Provide the (x, y) coordinate of the cell's center where the given text is located.  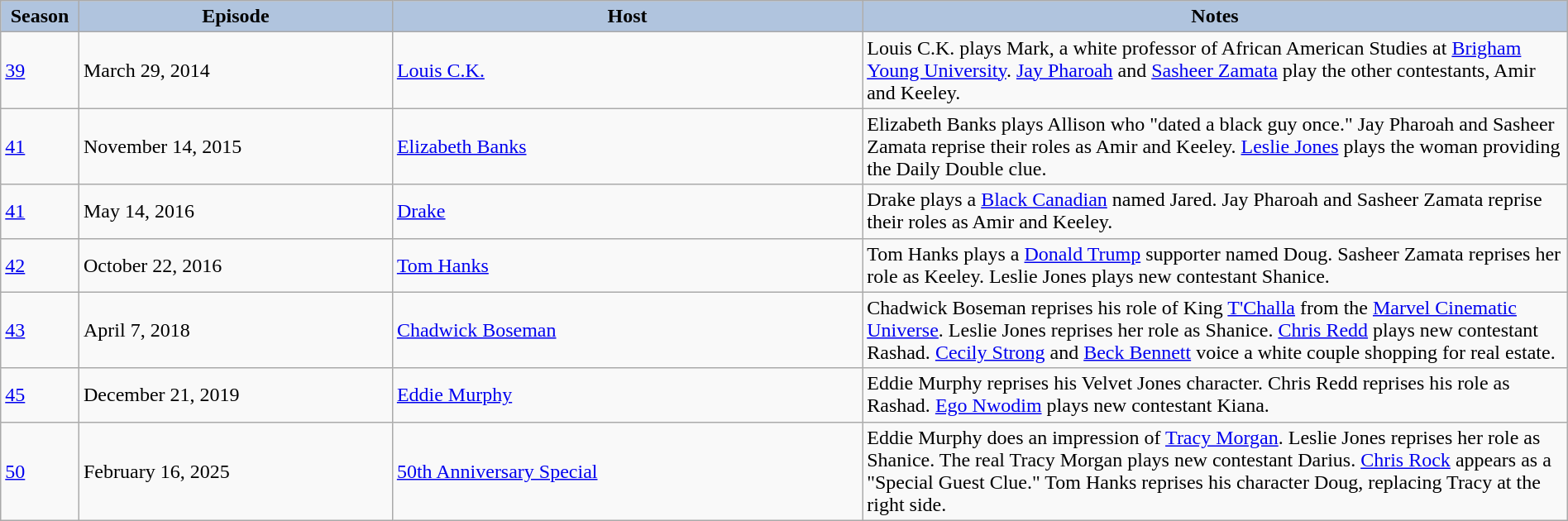
March 29, 2014 (235, 70)
Notes (1216, 17)
Tom Hanks plays a Donald Trump supporter named Doug. Sasheer Zamata reprises her role as Keeley. Leslie Jones plays new contestant Shanice. (1216, 265)
December 21, 2019 (235, 395)
42 (40, 265)
50 (40, 471)
February 16, 2025 (235, 471)
Chadwick Boseman (627, 330)
Tom Hanks (627, 265)
39 (40, 70)
Eddie Murphy (627, 395)
Season (40, 17)
Louis C.K. (627, 70)
April 7, 2018 (235, 330)
45 (40, 395)
November 14, 2015 (235, 146)
Drake plays a Black Canadian named Jared. Jay Pharoah and Sasheer Zamata reprise their roles as Amir and Keeley. (1216, 212)
Host (627, 17)
Episode (235, 17)
October 22, 2016 (235, 265)
43 (40, 330)
May 14, 2016 (235, 212)
50th Anniversary Special (627, 471)
Drake (627, 212)
Eddie Murphy reprises his Velvet Jones character. Chris Redd reprises his role as Rashad. Ego Nwodim plays new contestant Kiana. (1216, 395)
Elizabeth Banks (627, 146)
